Search for the cell housing the specified text and yield its [x, y] center coordinate. 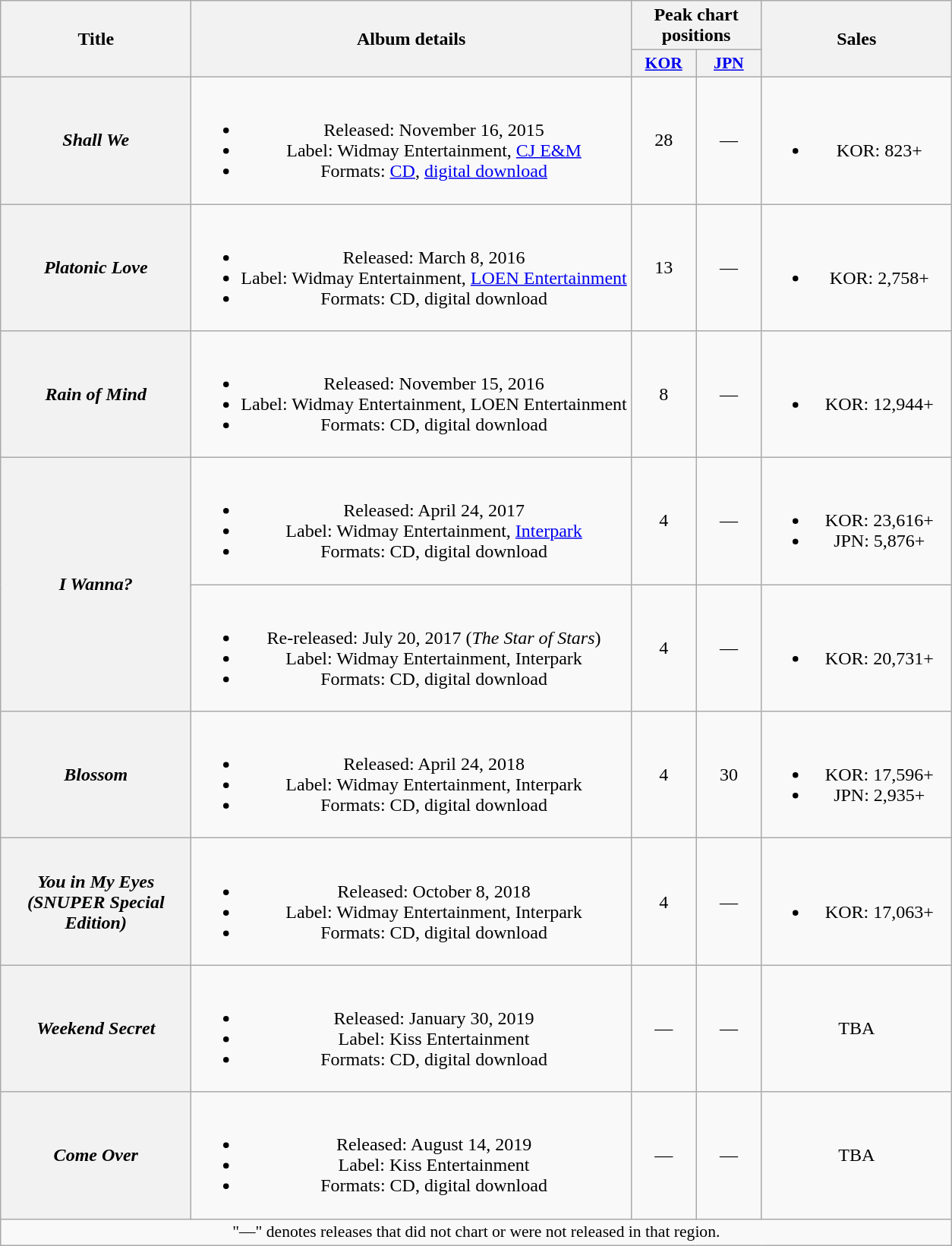
Blossom [96, 774]
JPN [729, 64]
Platonic Love [96, 267]
Sales [856, 39]
KOR: 2,758+ [856, 267]
You in My Eyes (SNUPER Special Edition) [96, 902]
Released: October 8, 2018Label: Widmay Entertainment, InterparkFormats: CD, digital download [411, 902]
I Wanna? [96, 585]
Shall We [96, 140]
Released: November 16, 2015Label: Widmay Entertainment, CJ E&MFormats: CD, digital download [411, 140]
Come Over [96, 1156]
8 [664, 395]
Released: November 15, 2016Label: Widmay Entertainment, LOEN EntertainmentFormats: CD, digital download [411, 395]
Released: March 8, 2016Label: Widmay Entertainment, LOEN EntertainmentFormats: CD, digital download [411, 267]
Released: August 14, 2019Label: Kiss EntertainmentFormats: CD, digital download [411, 1156]
KOR: 823+ [856, 140]
KOR: 23,616+JPN: 5,876+ [856, 521]
13 [664, 267]
KOR: 17,063+ [856, 902]
Released: January 30, 2019Label: Kiss EntertainmentFormats: CD, digital download [411, 1028]
28 [664, 140]
Album details [411, 39]
KOR: 17,596+JPN: 2,935+ [856, 774]
KOR [664, 64]
Title [96, 39]
KOR: 12,944+ [856, 395]
"—" denotes releases that did not chart or were not released in that region. [477, 1232]
Weekend Secret [96, 1028]
Released: April 24, 2017Label: Widmay Entertainment, InterparkFormats: CD, digital download [411, 521]
KOR: 20,731+ [856, 648]
Re-released: July 20, 2017 (The Star of Stars)Label: Widmay Entertainment, InterparkFormats: CD, digital download [411, 648]
Rain of Mind [96, 395]
Peak chart positions [695, 26]
30 [729, 774]
Released: April 24, 2018Label: Widmay Entertainment, InterparkFormats: CD, digital download [411, 774]
